Return the [X, Y] coordinate for the center point of the cell that contains the specified text.  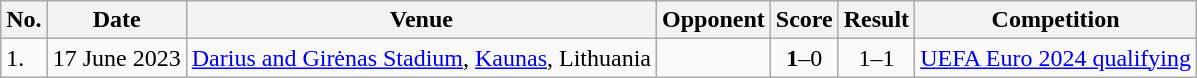
1. [24, 58]
Venue [421, 20]
Competition [1056, 20]
17 June 2023 [116, 58]
Opponent [714, 20]
1–0 [804, 58]
Date [116, 20]
Score [804, 20]
UEFA Euro 2024 qualifying [1056, 58]
No. [24, 20]
Darius and Girėnas Stadium, Kaunas, Lithuania [421, 58]
Result [876, 20]
1–1 [876, 58]
